Search for the cell housing the specified text and yield its (X, Y) center coordinate. 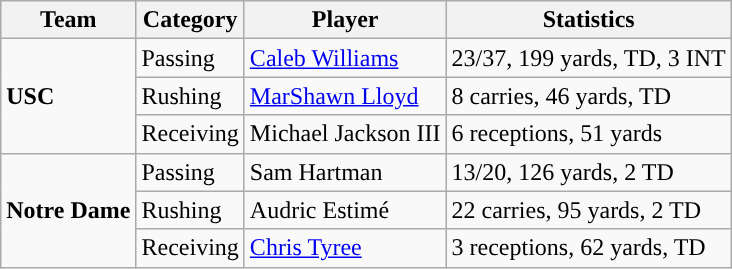
23/37, 199 yards, TD, 3 INT (588, 58)
Notre Dame (68, 210)
6 receptions, 51 yards (588, 134)
Audric Estimé (345, 210)
Sam Hartman (345, 172)
USC (68, 96)
Player (345, 20)
Category (190, 20)
22 carries, 95 yards, 2 TD (588, 210)
Statistics (588, 20)
8 carries, 46 yards, TD (588, 96)
MarShawn Lloyd (345, 96)
Team (68, 20)
3 receptions, 62 yards, TD (588, 248)
13/20, 126 yards, 2 TD (588, 172)
Michael Jackson III (345, 134)
Caleb Williams (345, 58)
Chris Tyree (345, 248)
